Scan for the cell matching the given text and deliver its [x, y] coordinate at center. 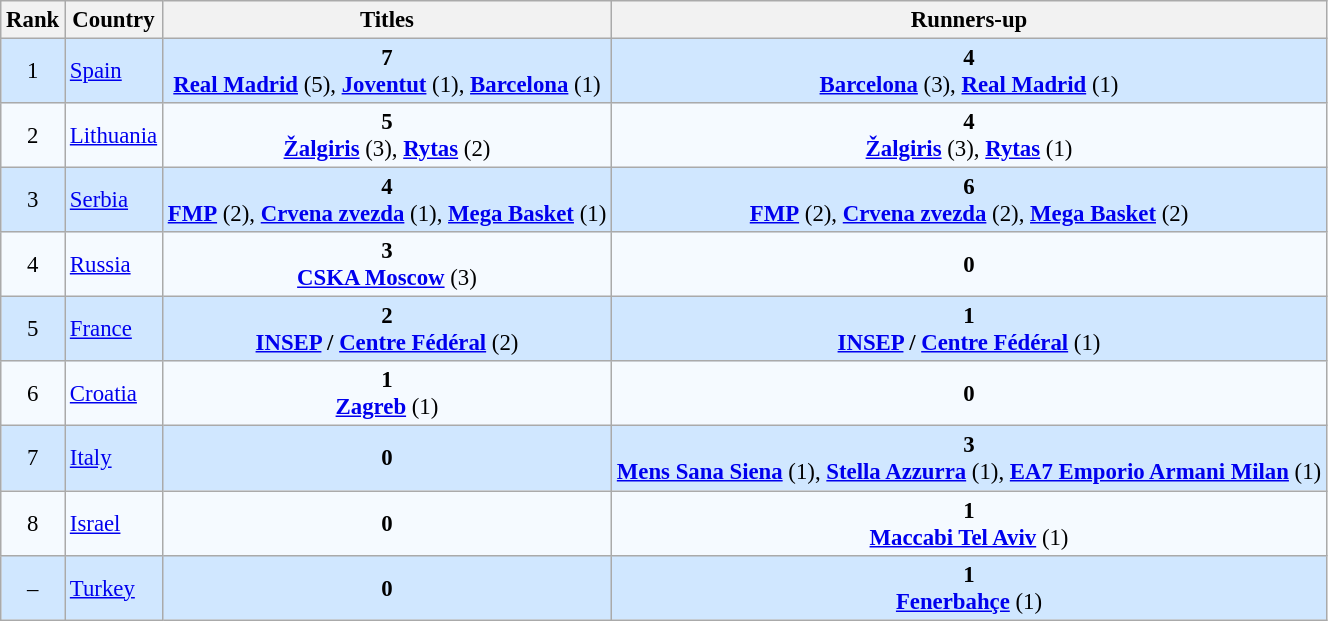
Country [114, 20]
3 CSKA Moscow (3) [386, 264]
2 INSEP / Centre Fédéral (2) [386, 330]
2 [33, 136]
Italy [114, 458]
Israel [114, 524]
1Zagreb (1) [386, 394]
5 [33, 330]
1 Maccabi Tel Aviv (1) [970, 524]
6 FMP (2), Crvena zvezda (2), Mega Basket (2) [970, 200]
Russia [114, 264]
France [114, 330]
Serbia [114, 200]
4 Žalgiris (3), Rytas (1) [970, 136]
Runners-up [970, 20]
1 Fenerbahçe (1) [970, 588]
3 [33, 200]
3 Mens Sana Siena (1), Stella Azzurra (1), EA7 Emporio Armani Milan (1) [970, 458]
4 [33, 264]
1 INSEP / Centre Fédéral (1) [970, 330]
– [33, 588]
6 [33, 394]
4 Barcelona (3), Real Madrid (1) [970, 72]
7 [33, 458]
Lithuania [114, 136]
4 FMP (2), Crvena zvezda (1), Mega Basket (1) [386, 200]
8 [33, 524]
5 Žalgiris (3), Rytas (2) [386, 136]
7 Real Madrid (5), Joventut (1), Barcelona (1) [386, 72]
Titles [386, 20]
Spain [114, 72]
Turkey [114, 588]
1 [33, 72]
Rank [33, 20]
Croatia [114, 394]
